Determine the (X, Y) coordinate at the center of the cell enclosing the given text.  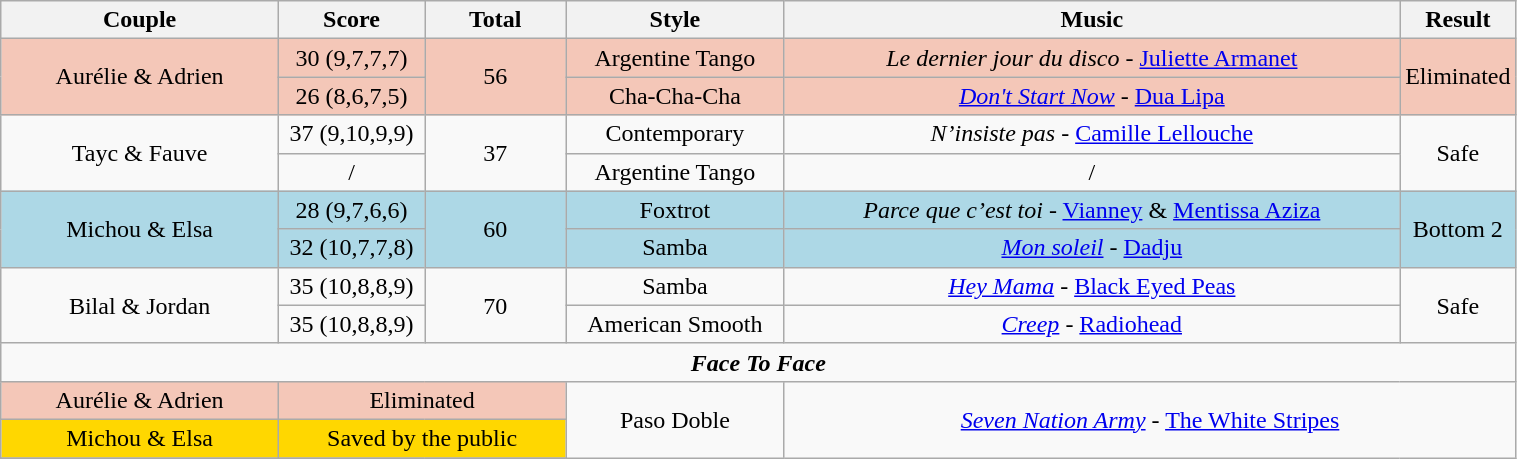
Seven Nation Army - The White Stripes (1150, 419)
60 (496, 229)
28 (9,7,6,6) (351, 210)
Result (1458, 20)
56 (496, 77)
32 (10,7,7,8) (351, 248)
Le dernier jour du disco - Juliette Armanet (1092, 58)
Couple (140, 20)
Foxtrot (675, 210)
Total (496, 20)
26 (8,6,7,5) (351, 96)
Mon soleil - Dadju (1092, 248)
Creep - Radiohead (1092, 324)
American Smooth (675, 324)
Hey Mama - Black Eyed Peas (1092, 286)
Tayc & Fauve (140, 153)
Score (351, 20)
30 (9,7,7,7) (351, 58)
Bilal & Jordan (140, 305)
37 (496, 153)
37 (9,10,9,9) (351, 134)
Style (675, 20)
70 (496, 305)
Saved by the public (422, 438)
Contemporary (675, 134)
Cha-Cha-Cha (675, 96)
Parce que c’est toi - Vianney & Mentissa Aziza (1092, 210)
N’insiste pas - Camille Lellouche (1092, 134)
Music (1092, 20)
Paso Doble (675, 419)
Don't Start Now - Dua Lipa (1092, 96)
Face To Face (758, 362)
Bottom 2 (1458, 229)
